Return the (x, y) coordinate for the center point of the cell that contains the specified text.  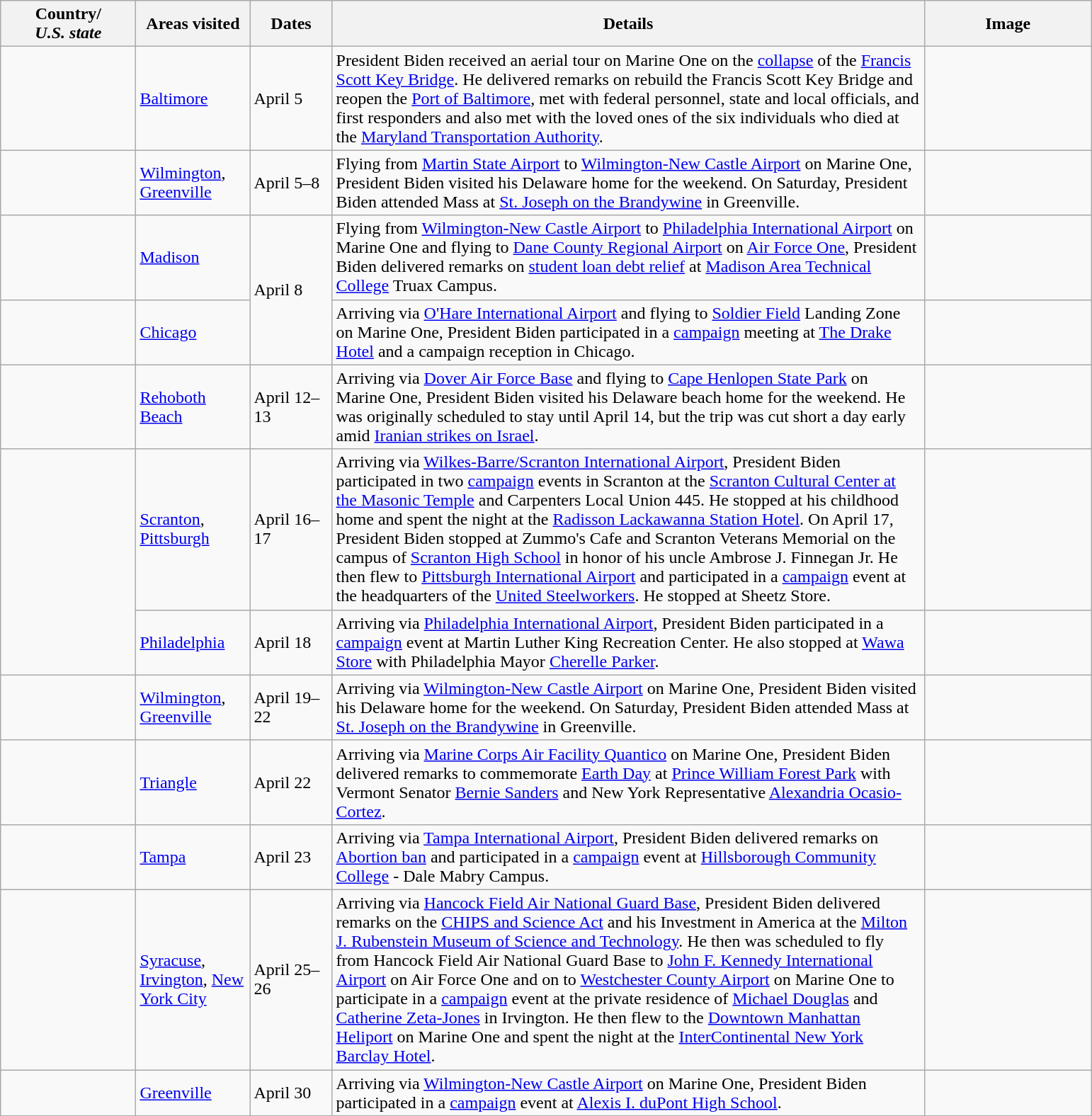
Details (628, 24)
April 5–8 (291, 183)
April 16–17 (291, 530)
Areas visited (193, 24)
Triangle (193, 782)
April 5 (291, 98)
April 8 (291, 290)
Scranton, Pittsburgh (193, 530)
Image (1008, 24)
April 19–22 (291, 707)
April 23 (291, 857)
Greenville (193, 1092)
Rehoboth Beach (193, 406)
Syracuse, Irvington, New York City (193, 979)
April 12–13 (291, 406)
Tampa (193, 857)
April 18 (291, 642)
April 25–26 (291, 979)
Philadelphia (193, 642)
Dates (291, 24)
Country/U.S. state (68, 24)
Chicago (193, 332)
April 30 (291, 1092)
Madison (193, 258)
Arriving via Wilmington-New Castle Airport on Marine One, President Biden participated in a campaign event at Alexis I. duPont High School. (628, 1092)
Baltimore (193, 98)
April 22 (291, 782)
